For the text-containing cell, return its midpoint in [X, Y] coordinate format. 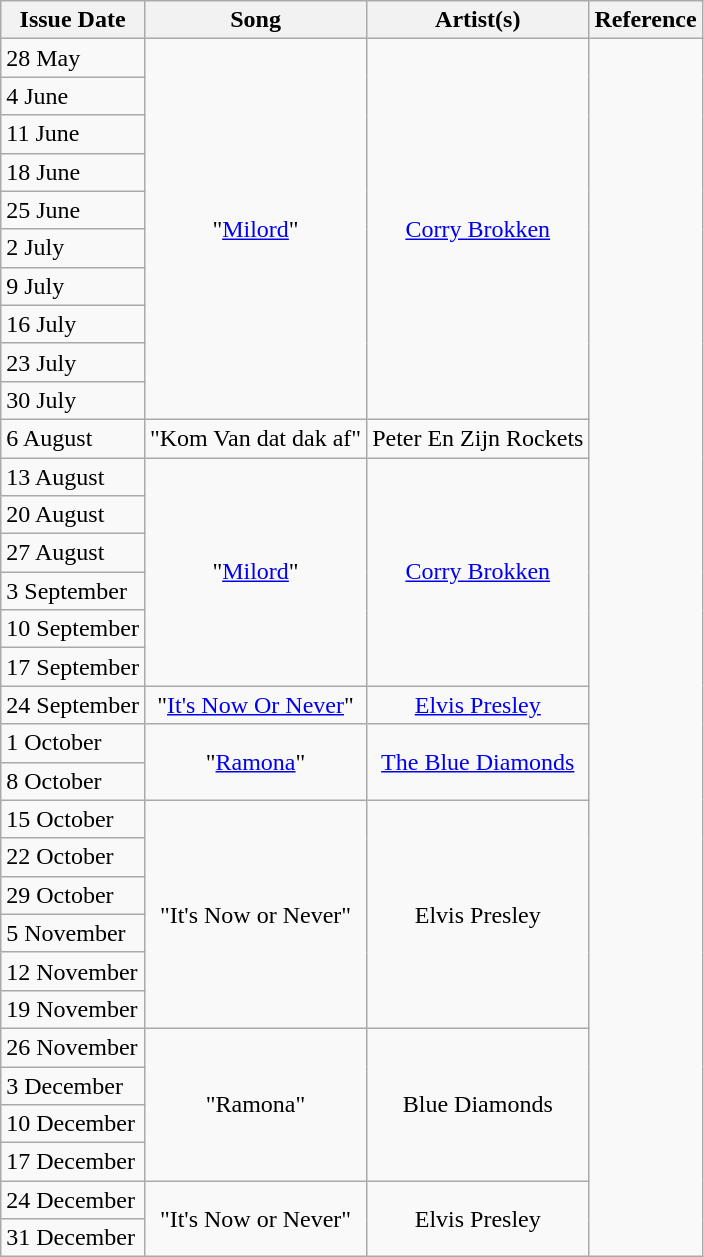
22 October [73, 857]
Reference [646, 20]
4 June [73, 96]
11 June [73, 134]
Peter En Zijn Rockets [478, 438]
3 September [73, 591]
18 June [73, 172]
Blue Diamonds [478, 1104]
25 June [73, 210]
Artist(s) [478, 20]
27 August [73, 553]
Issue Date [73, 20]
23 July [73, 362]
20 August [73, 515]
12 November [73, 971]
30 July [73, 400]
3 December [73, 1085]
The Blue Diamonds [478, 762]
9 July [73, 286]
10 December [73, 1124]
19 November [73, 1009]
17 December [73, 1162]
31 December [73, 1238]
24 December [73, 1200]
6 August [73, 438]
26 November [73, 1047]
15 October [73, 819]
8 October [73, 781]
1 October [73, 743]
29 October [73, 895]
"Kom Van dat dak af" [255, 438]
13 August [73, 477]
24 September [73, 705]
16 July [73, 324]
28 May [73, 58]
"It's Now Or Never" [255, 705]
Song [255, 20]
17 September [73, 667]
5 November [73, 933]
10 September [73, 629]
2 July [73, 248]
